Return (x, y) of the center of cell containing provided text 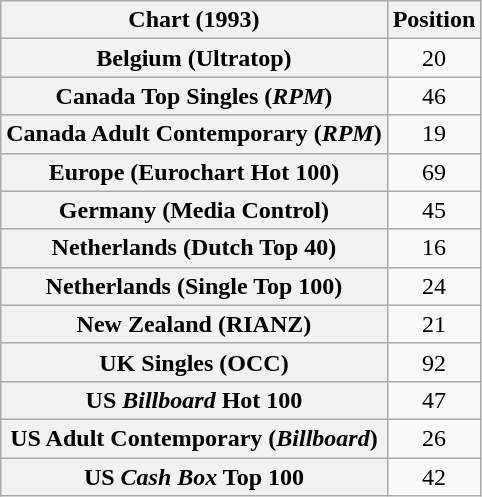
Position (434, 20)
Germany (Media Control) (194, 210)
92 (434, 362)
New Zealand (RIANZ) (194, 324)
21 (434, 324)
US Cash Box Top 100 (194, 477)
19 (434, 134)
Belgium (Ultratop) (194, 58)
46 (434, 96)
Canada Adult Contemporary (RPM) (194, 134)
Netherlands (Dutch Top 40) (194, 248)
Netherlands (Single Top 100) (194, 286)
UK Singles (OCC) (194, 362)
Europe (Eurochart Hot 100) (194, 172)
24 (434, 286)
26 (434, 438)
Canada Top Singles (RPM) (194, 96)
US Billboard Hot 100 (194, 400)
20 (434, 58)
42 (434, 477)
16 (434, 248)
45 (434, 210)
Chart (1993) (194, 20)
US Adult Contemporary (Billboard) (194, 438)
47 (434, 400)
69 (434, 172)
